Scan for the cell matching the given text and deliver its (x, y) coordinate at center. 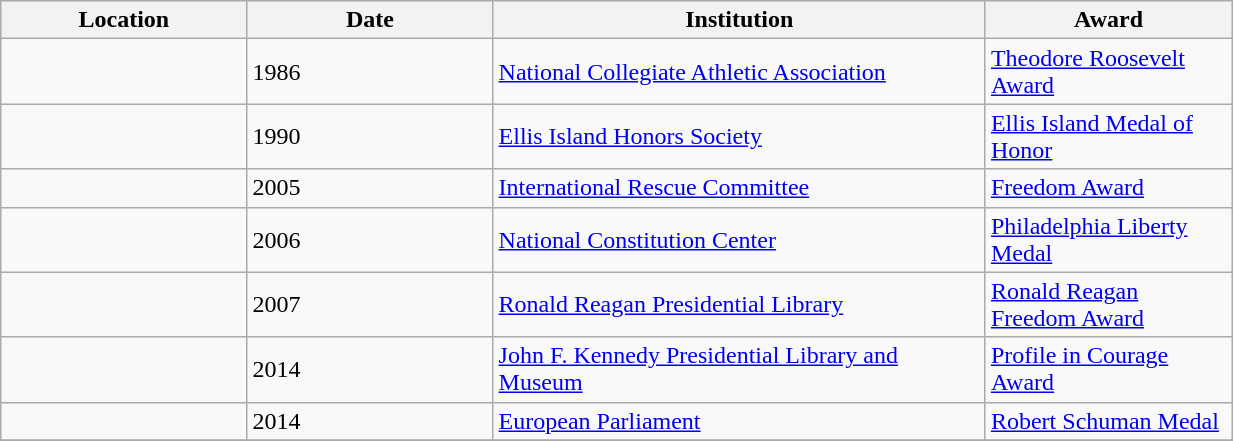
2007 (370, 304)
2006 (370, 240)
Profile in Courage Award (1108, 370)
National Constitution Center (739, 240)
Award (1108, 20)
Ronald Reagan Freedom Award (1108, 304)
Ronald Reagan Presidential Library (739, 304)
Date (370, 20)
Freedom Award (1108, 188)
International Rescue Committee (739, 188)
Robert Schuman Medal (1108, 421)
European Parliament (739, 421)
2005 (370, 188)
1990 (370, 136)
Location (124, 20)
Institution (739, 20)
Theodore Roosevelt Award (1108, 72)
Ellis Island Medal of Honor (1108, 136)
Ellis Island Honors Society (739, 136)
Philadelphia Liberty Medal (1108, 240)
John F. Kennedy Presidential Library and Museum (739, 370)
National Collegiate Athletic Association (739, 72)
1986 (370, 72)
